Detect which cell encompasses the target text, then output its (x, y) center coordinate. 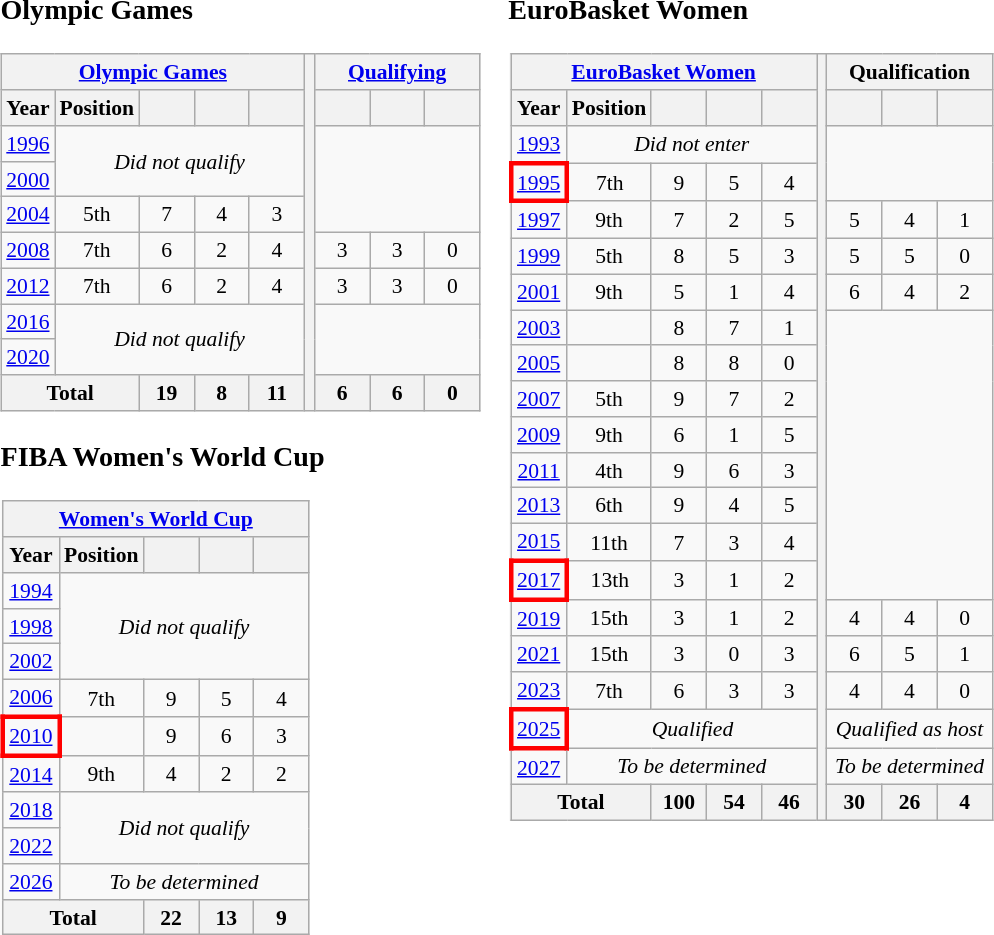
2020 (28, 357)
100 (678, 803)
Did not enter (692, 144)
2004 (28, 215)
6th (609, 506)
2023 (538, 690)
Women's World Cup (156, 519)
1998 (31, 626)
2006 (31, 698)
2003 (538, 328)
2027 (538, 766)
11 (276, 393)
1994 (31, 591)
26 (910, 803)
2007 (538, 399)
13 (226, 917)
2015 (538, 542)
1993 (538, 144)
2013 (538, 506)
1996 (28, 144)
2016 (28, 322)
2000 (28, 179)
1995 (538, 182)
2025 (538, 728)
2010 (31, 736)
2005 (538, 363)
2012 (28, 286)
2022 (31, 846)
2011 (538, 470)
EuroBasket Women (663, 72)
Qualification (910, 72)
Qualified (692, 728)
2001 (538, 292)
2017 (538, 580)
2009 (538, 435)
4th (609, 470)
Qualified as host (910, 728)
30 (854, 803)
2008 (28, 251)
Qualifying (398, 72)
22 (172, 917)
19 (166, 393)
2026 (31, 882)
2019 (538, 618)
Olympic Games (152, 72)
11th (609, 542)
2018 (31, 810)
2002 (31, 662)
54 (734, 803)
13th (609, 580)
2014 (31, 774)
1999 (538, 257)
46 (790, 803)
2021 (538, 654)
1997 (538, 220)
